Determine the [x, y] coordinate at the center of the cell enclosing the given text.  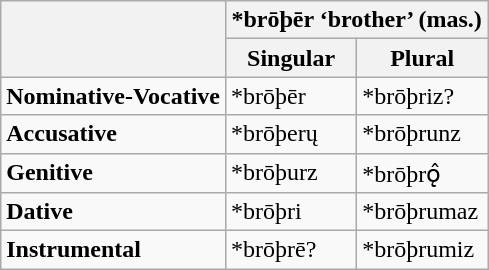
*brōþrǫ̂ [422, 173]
Accusative [114, 134]
*brōþriz? [422, 96]
Nominative-Vocative [114, 96]
*brōþrumiz [422, 250]
*brōþurz [292, 173]
*brōþēr ‘brother’ (mas.) [357, 20]
*brōþrunz [422, 134]
*brōþri [292, 212]
Genitive [114, 173]
*brōþēr [292, 96]
Dative [114, 212]
Instrumental [114, 250]
Singular [292, 58]
*brōþrumaz [422, 212]
*brōþrē? [292, 250]
*brōþerų [292, 134]
Plural [422, 58]
